Return [x, y] of the center of cell containing provided text 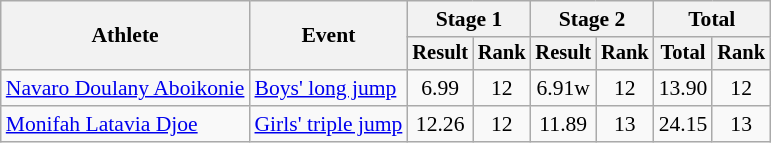
Stage 1 [468, 19]
24.15 [684, 124]
Event [328, 36]
13.90 [684, 88]
Navaro Doulany Aboikonie [126, 88]
12.26 [440, 124]
Monifah Latavia Djoe [126, 124]
Girls' triple jump [328, 124]
Athlete [126, 36]
6.99 [440, 88]
Stage 2 [592, 19]
6.91w [564, 88]
11.89 [564, 124]
Boys' long jump [328, 88]
